Pinpoint the cell where the given text exists, returning its [X, Y] midpoint coordinate. 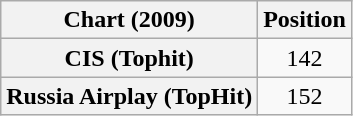
142 [305, 58]
Chart (2009) [130, 20]
152 [305, 96]
CIS (Tophit) [130, 58]
Russia Airplay (TopHit) [130, 96]
Position [305, 20]
